From the cell containing the given text, extract its center point as (x, y) coordinate. 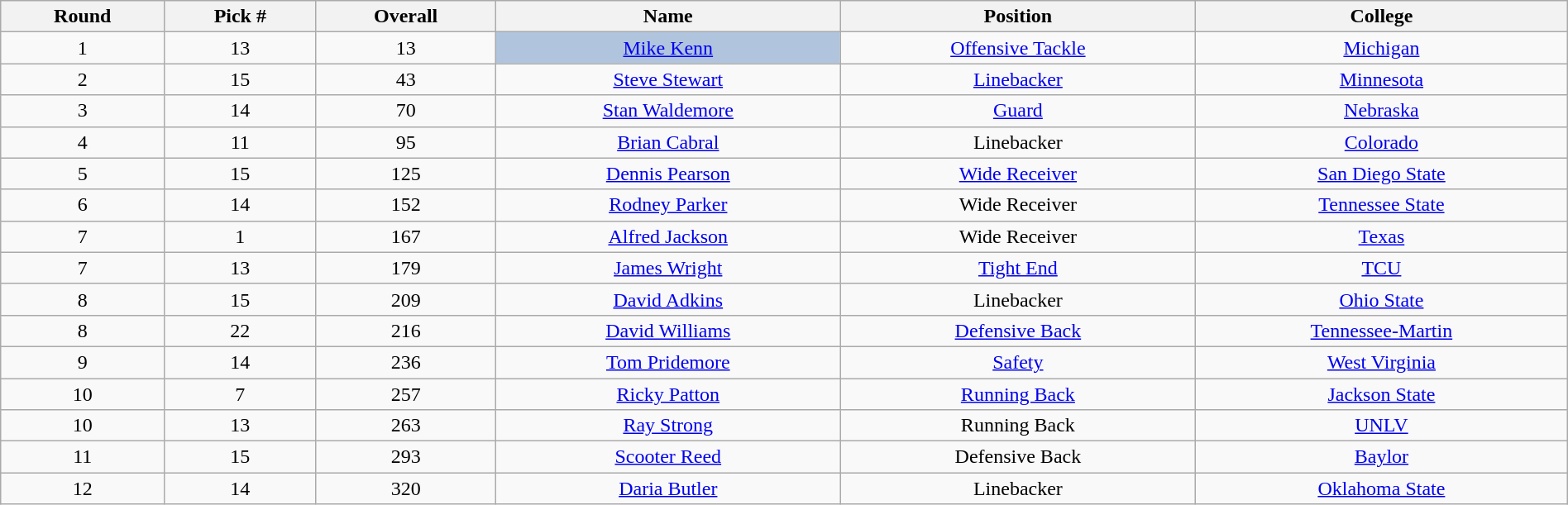
43 (406, 79)
Round (83, 17)
216 (406, 331)
70 (406, 111)
San Diego State (1382, 174)
Stan Waldemore (668, 111)
Nebraska (1382, 111)
3 (83, 111)
22 (240, 331)
263 (406, 426)
12 (83, 488)
Tennessee-Martin (1382, 331)
179 (406, 268)
Tight End (1017, 268)
Rodney Parker (668, 205)
Name (668, 17)
Pick # (240, 17)
Safety (1017, 362)
Baylor (1382, 457)
Daria Butler (668, 488)
College (1382, 17)
Ricky Patton (668, 394)
Overall (406, 17)
5 (83, 174)
David Adkins (668, 299)
152 (406, 205)
Texas (1382, 236)
James Wright (668, 268)
209 (406, 299)
Guard (1017, 111)
Offensive Tackle (1017, 48)
236 (406, 362)
Steve Stewart (668, 79)
95 (406, 142)
125 (406, 174)
6 (83, 205)
320 (406, 488)
Scooter Reed (668, 457)
Tom Pridemore (668, 362)
2 (83, 79)
Position (1017, 17)
Ray Strong (668, 426)
293 (406, 457)
Ohio State (1382, 299)
Colorado (1382, 142)
Alfred Jackson (668, 236)
TCU (1382, 268)
9 (83, 362)
UNLV (1382, 426)
Tennessee State (1382, 205)
David Williams (668, 331)
Brian Cabral (668, 142)
167 (406, 236)
Oklahoma State (1382, 488)
257 (406, 394)
Michigan (1382, 48)
4 (83, 142)
Minnesota (1382, 79)
Mike Kenn (668, 48)
Jackson State (1382, 394)
West Virginia (1382, 362)
Dennis Pearson (668, 174)
